Capture the cell that displays the provided text and extract its (x, y) central coordinate. 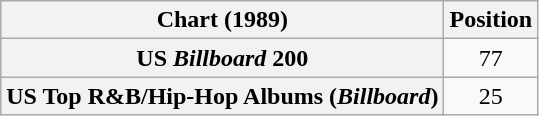
25 (491, 96)
Chart (1989) (222, 20)
77 (491, 58)
US Top R&B/Hip-Hop Albums (Billboard) (222, 96)
US Billboard 200 (222, 58)
Position (491, 20)
